Scan for the cell matching the given text and deliver its (x, y) coordinate at center. 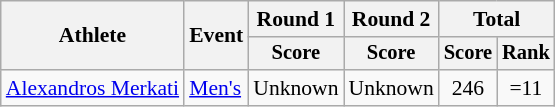
Men's (216, 88)
Rank (526, 54)
=11 (526, 88)
Round 2 (392, 19)
Total (497, 19)
Event (216, 36)
Round 1 (296, 19)
246 (468, 88)
Alexandros Merkati (92, 88)
Athlete (92, 36)
